Pinpoint the cell where the given text exists, returning its [X, Y] midpoint coordinate. 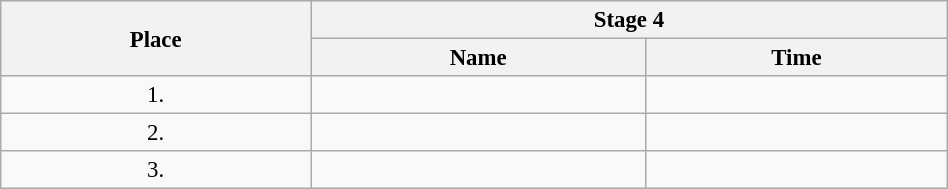
1. [156, 95]
Name [478, 58]
2. [156, 133]
Place [156, 38]
3. [156, 170]
Stage 4 [630, 20]
Time [797, 58]
